Provide the [x, y] coordinate of the cell's center where the given text is located.  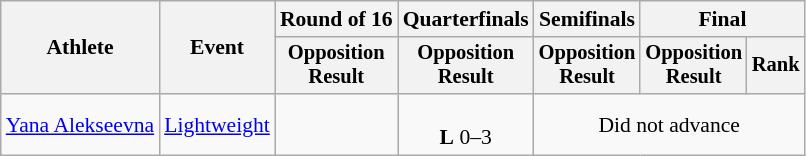
Lightweight [217, 124]
Rank [776, 66]
Quarterfinals [466, 19]
Round of 16 [336, 19]
Yana Alekseevna [80, 124]
Event [217, 48]
Athlete [80, 48]
L 0–3 [466, 124]
Did not advance [670, 124]
Semifinals [588, 19]
Final [722, 19]
